Find where the given text appears and provide that cell's center as (x, y) coordinate. 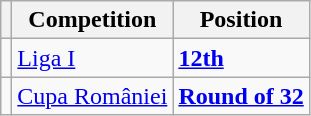
Liga I (92, 58)
Cupa României (92, 96)
12th (241, 58)
Competition (92, 20)
Position (241, 20)
Round of 32 (241, 96)
